Output the (x, y) coordinate of the center of the cell containing the given text.  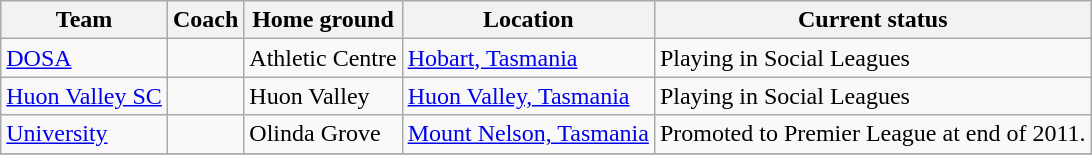
Mount Nelson, Tasmania (528, 134)
Home ground (323, 20)
DOSA (84, 58)
Promoted to Premier League at end of 2011. (872, 134)
Coach (205, 20)
Olinda Grove (323, 134)
Huon Valley, Tasmania (528, 96)
Team (84, 20)
University (84, 134)
Huon Valley SC (84, 96)
Location (528, 20)
Current status (872, 20)
Huon Valley (323, 96)
Athletic Centre (323, 58)
Hobart, Tasmania (528, 58)
